Provide the (x, y) coordinate of the cell's center where the given text is located.  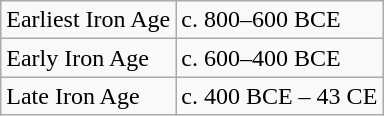
Earliest Iron Age (88, 20)
c. 600–400 BCE (280, 58)
c. 800–600 BCE (280, 20)
Late Iron Age (88, 96)
c. 400 BCE – 43 CE (280, 96)
Early Iron Age (88, 58)
